From the cell containing the given text, extract its center point as [X, Y] coordinate. 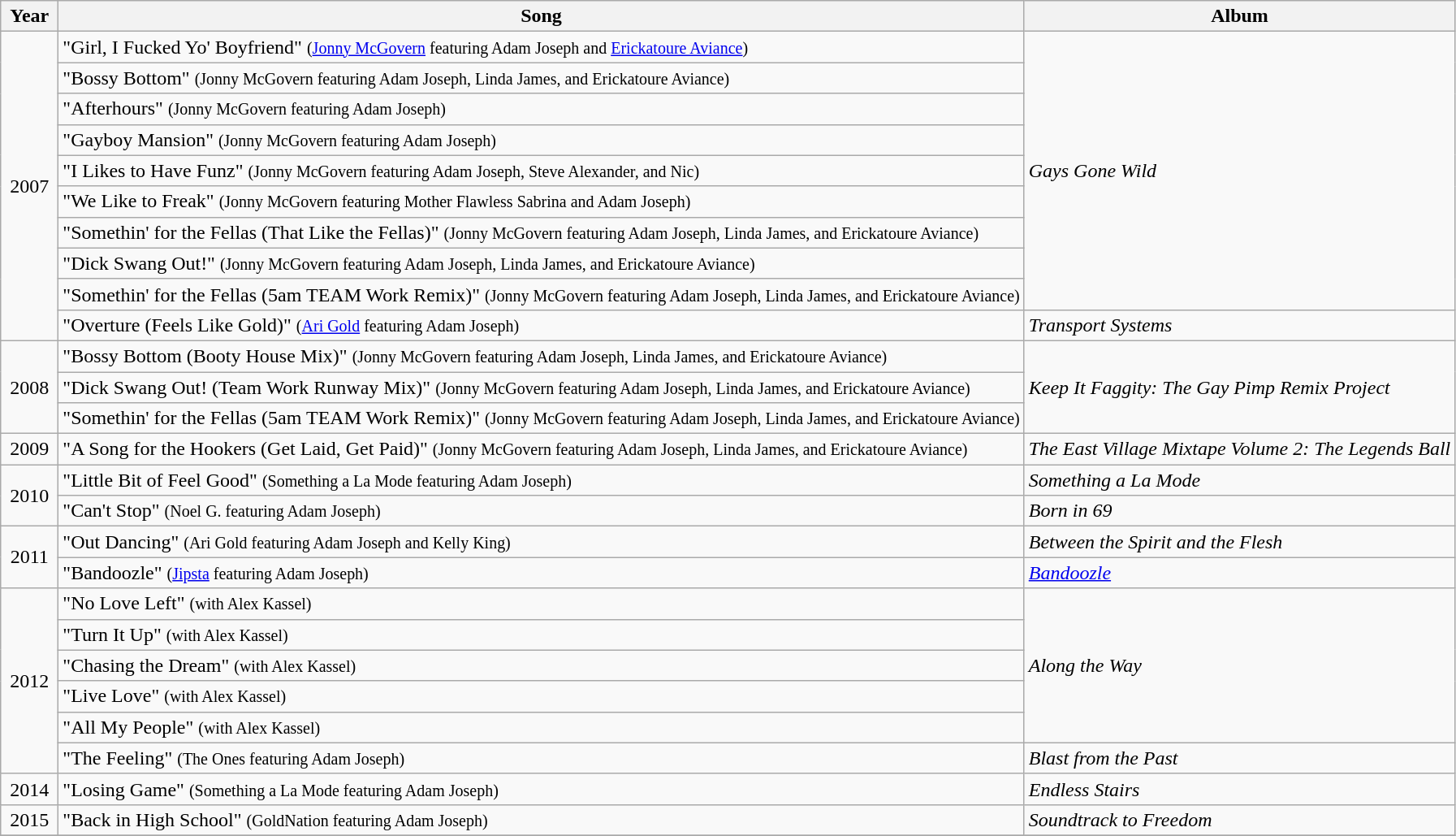
Blast from the Past [1239, 758]
2010 [29, 496]
"Dick Swang Out! (Team Work Runway Mix)" (Jonny McGovern featuring Adam Joseph, Linda James, and Erickatoure Aviance) [541, 388]
"All My People" (with Alex Kassel) [541, 727]
"Bossy Bottom (Booty House Mix)" (Jonny McGovern featuring Adam Joseph, Linda James, and Erickatoure Aviance) [541, 356]
"Bandoozle" (Jipsta featuring Adam Joseph) [541, 573]
Keep It Faggity: The Gay Pimp Remix Project [1239, 387]
"The Feeling" (The Ones featuring Adam Joseph) [541, 758]
2014 [29, 789]
"Bossy Bottom" (Jonny McGovern featuring Adam Joseph, Linda James, and Erickatoure Aviance) [541, 78]
"Girl, I Fucked Yo' Boyfriend" (Jonny McGovern featuring Adam Joseph and Erickatoure Aviance) [541, 47]
The East Village Mixtape Volume 2: The Legends Ball [1239, 449]
2012 [29, 681]
2009 [29, 449]
"Gayboy Mansion" (Jonny McGovern featuring Adam Joseph) [541, 140]
"A Song for the Hookers (Get Laid, Get Paid)" (Jonny McGovern featuring Adam Joseph, Linda James, and Erickatoure Aviance) [541, 449]
Album [1239, 16]
"Dick Swang Out!" (Jonny McGovern featuring Adam Joseph, Linda James, and Erickatoure Aviance) [541, 263]
"Out Dancing" (Ari Gold featuring Adam Joseph and Kelly King) [541, 542]
Soundtrack to Freedom [1239, 820]
"Little Bit of Feel Good" (Something a La Mode featuring Adam Joseph) [541, 480]
Something a La Mode [1239, 480]
Transport Systems [1239, 325]
Song [541, 16]
2007 [29, 187]
"I Likes to Have Funz" (Jonny McGovern featuring Adam Joseph, Steve Alexander, and Nic) [541, 171]
"We Like to Freak" (Jonny McGovern featuring Mother Flawless Sabrina and Adam Joseph) [541, 201]
Along the Way [1239, 665]
"Chasing the Dream" (with Alex Kassel) [541, 665]
"Turn It Up" (with Alex Kassel) [541, 635]
2015 [29, 820]
"Live Love" (with Alex Kassel) [541, 696]
Endless Stairs [1239, 789]
"Overture (Feels Like Gold)" (Ari Gold featuring Adam Joseph) [541, 325]
"No Love Left" (with Alex Kassel) [541, 604]
"Can't Stop" (Noel G. featuring Adam Joseph) [541, 511]
2011 [29, 557]
Between the Spirit and the Flesh [1239, 542]
"Somethin' for the Fellas (That Like the Fellas)" (Jonny McGovern featuring Adam Joseph, Linda James, and Erickatoure Aviance) [541, 232]
"Losing Game" (Something a La Mode featuring Adam Joseph) [541, 789]
"Back in High School" (GoldNation featuring Adam Joseph) [541, 820]
2008 [29, 387]
Bandoozle [1239, 573]
Born in 69 [1239, 511]
Gays Gone Wild [1239, 171]
Year [29, 16]
"Afterhours" (Jonny McGovern featuring Adam Joseph) [541, 109]
